Locate the cell with the specified text and output its (X, Y) center coordinate. 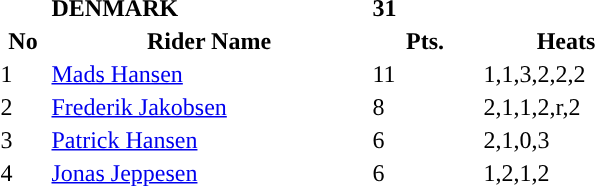
Patrick Hansen (209, 140)
Mads Hansen (209, 74)
11 (425, 74)
8 (425, 107)
Pts. (425, 41)
6 (425, 140)
Frederik Jakobsen (209, 107)
Rider Name (209, 41)
